Detect which cell encompasses the target text, then output its [x, y] center coordinate. 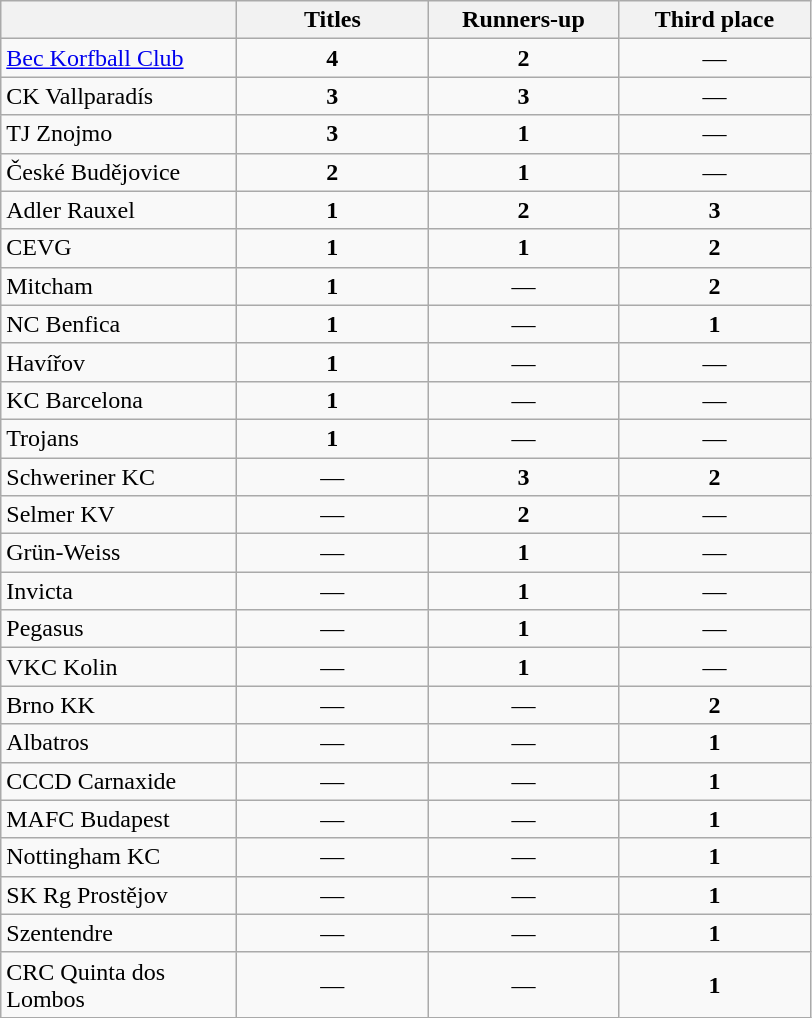
Titles [332, 20]
CCCD Carnaxide [119, 781]
CK Vallparadís [119, 96]
Schweriner KC [119, 477]
Runners-up [524, 20]
Grün-Weiss [119, 553]
Brno KK [119, 705]
Pegasus [119, 629]
NC Benfica [119, 324]
Szentendre [119, 933]
CRC Quinta dos Lombos [119, 984]
Adler Rauxel [119, 210]
VKC Kolin [119, 667]
4 [332, 58]
MAFC Budapest [119, 819]
KC Barcelona [119, 400]
České Budějovice [119, 172]
Nottingham KC [119, 857]
Invicta [119, 591]
Mitcham [119, 286]
Third place [714, 20]
SK Rg Prostějov [119, 895]
Selmer KV [119, 515]
Albatros [119, 743]
Trojans [119, 438]
Bec Korfball Club [119, 58]
CEVG [119, 248]
TJ Znojmo [119, 134]
Havířov [119, 362]
